Pinpoint the cell where the given text exists, returning its (x, y) midpoint coordinate. 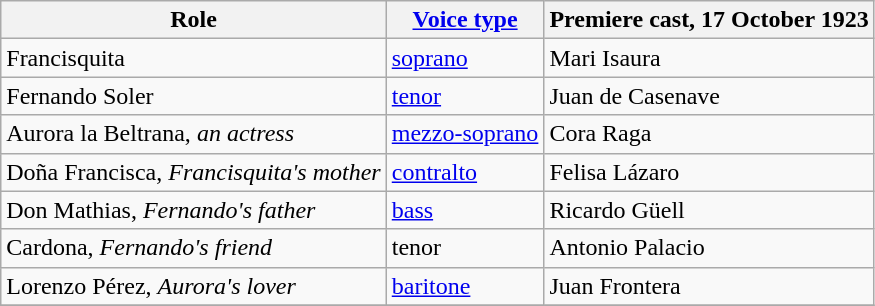
Ricardo Güell (709, 210)
Juan de Casenave (709, 96)
soprano (465, 58)
Juan Frontera (709, 286)
Antonio Palacio (709, 248)
Felisa Lázaro (709, 172)
Lorenzo Pérez, Aurora's lover (194, 286)
Premiere cast, 17 October 1923 (709, 20)
contralto (465, 172)
Don Mathias, Fernando's father (194, 210)
baritone (465, 286)
Mari Isaura (709, 58)
Aurora la Beltrana, an actress (194, 134)
bass (465, 210)
Francisquita (194, 58)
Voice type (465, 20)
Fernando Soler (194, 96)
Role (194, 20)
Cardona, Fernando's friend (194, 248)
Cora Raga (709, 134)
mezzo-soprano (465, 134)
Doña Francisca, Francisquita's mother (194, 172)
